Identify which cell holds the provided text, then report its [X, Y] central coordinate. 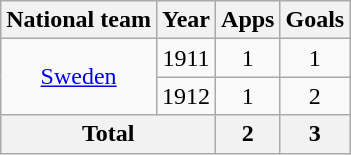
Sweden [79, 77]
Goals [315, 20]
National team [79, 20]
Apps [248, 20]
Total [108, 134]
1912 [186, 96]
1911 [186, 58]
Year [186, 20]
3 [315, 134]
